Identify which cell holds the provided text, then report its [X, Y] central coordinate. 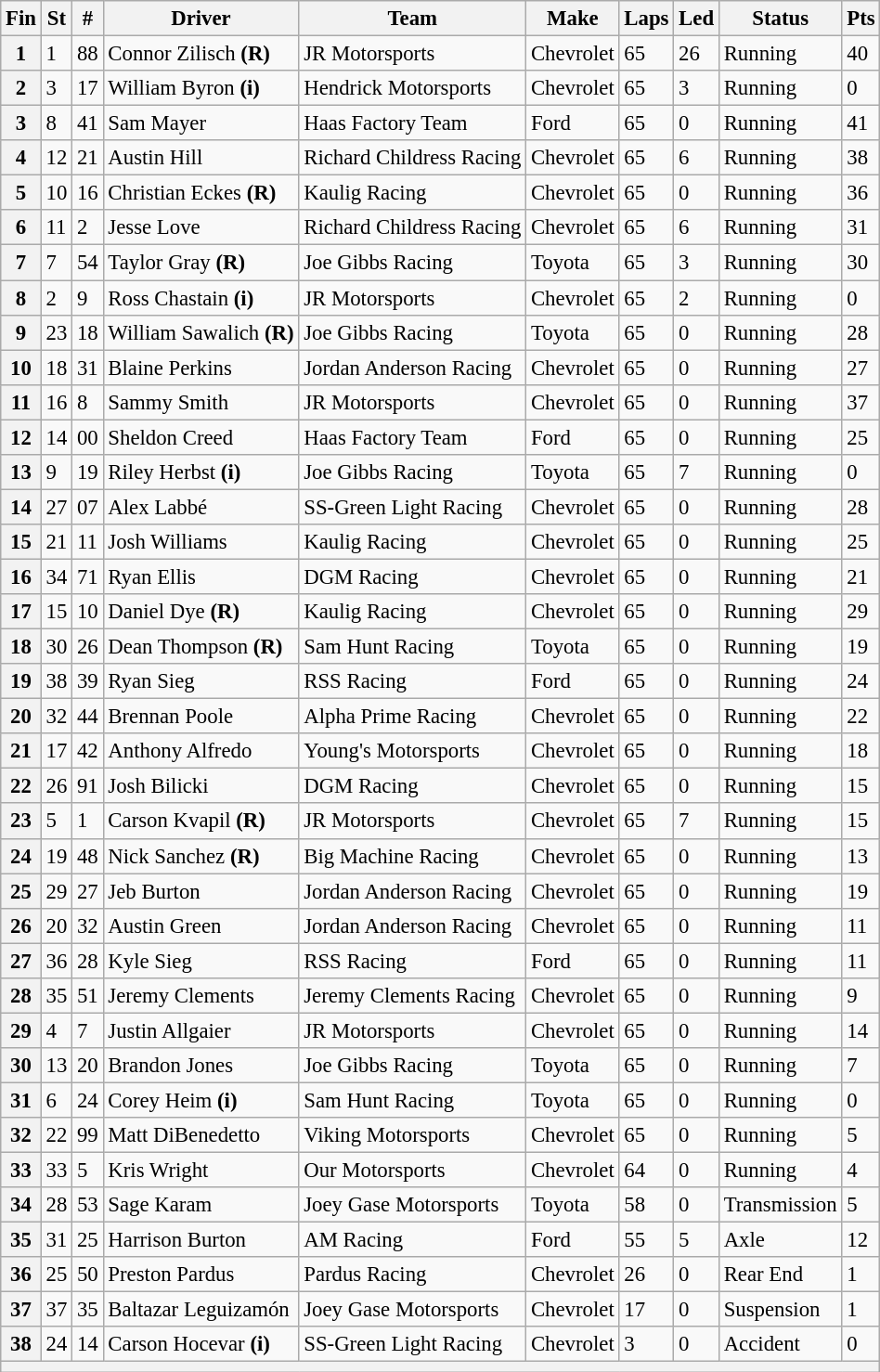
48 [87, 856]
Led [696, 19]
Brennan Poole [201, 717]
Jeremy Clements Racing [412, 996]
Kris Wright [201, 1171]
Team [412, 19]
39 [87, 681]
Sheldon Creed [201, 437]
91 [87, 786]
William Byron (i) [201, 88]
Alpha Prime Racing [412, 717]
Suspension [780, 1310]
55 [646, 1240]
Hendrick Motorsports [412, 88]
Corey Heim (i) [201, 1100]
St [56, 19]
53 [87, 1205]
Alex Labbé [201, 507]
Harrison Burton [201, 1240]
Riley Herbst (i) [201, 472]
Carson Hocevar (i) [201, 1345]
71 [87, 576]
58 [646, 1205]
Sammy Smith [201, 402]
Matt DiBenedetto [201, 1135]
Kyle Sieg [201, 961]
40 [861, 54]
Daniel Dye (R) [201, 612]
88 [87, 54]
Ryan Sieg [201, 681]
Carson Kvapil (R) [201, 822]
Austin Green [201, 925]
Laps [646, 19]
64 [646, 1171]
54 [87, 263]
Ross Chastain (i) [201, 298]
Status [780, 19]
Accident [780, 1345]
William Sawalich (R) [201, 332]
00 [87, 437]
Blaine Perkins [201, 368]
51 [87, 996]
Axle [780, 1240]
50 [87, 1275]
Jeb Burton [201, 891]
Brandon Jones [201, 1066]
Josh Bilicki [201, 786]
Fin [21, 19]
Make [573, 19]
Preston Pardus [201, 1275]
Viking Motorsports [412, 1135]
Baltazar Leguizamón [201, 1310]
44 [87, 717]
Rear End [780, 1275]
07 [87, 507]
Connor Zilisch (R) [201, 54]
99 [87, 1135]
Austin Hill [201, 158]
42 [87, 751]
Young's Motorsports [412, 751]
Driver [201, 19]
Christian Eckes (R) [201, 193]
Ryan Ellis [201, 576]
Nick Sanchez (R) [201, 856]
Our Motorsports [412, 1171]
Justin Allgaier [201, 1030]
Jeremy Clements [201, 996]
Josh Williams [201, 542]
Pts [861, 19]
Dean Thompson (R) [201, 647]
AM Racing [412, 1240]
Sage Karam [201, 1205]
Taylor Gray (R) [201, 263]
Sam Mayer [201, 123]
Big Machine Racing [412, 856]
# [87, 19]
Transmission [780, 1205]
Pardus Racing [412, 1275]
Anthony Alfredo [201, 751]
Jesse Love [201, 227]
